Capture the cell that displays the provided text and extract its [X, Y] central coordinate. 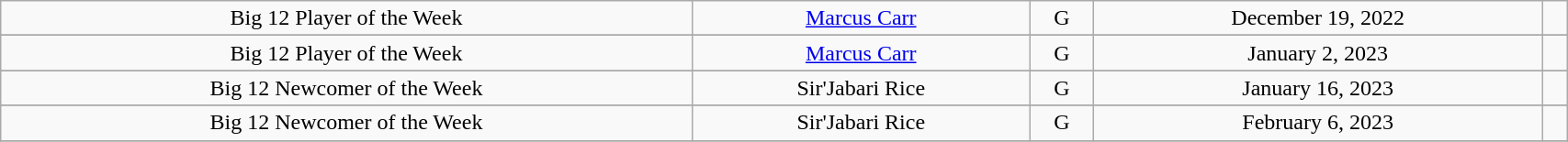
January 2, 2023 [1318, 53]
February 6, 2023 [1318, 123]
December 19, 2022 [1318, 18]
January 16, 2023 [1318, 88]
